Pinpoint the cell where the given text exists, returning its (x, y) midpoint coordinate. 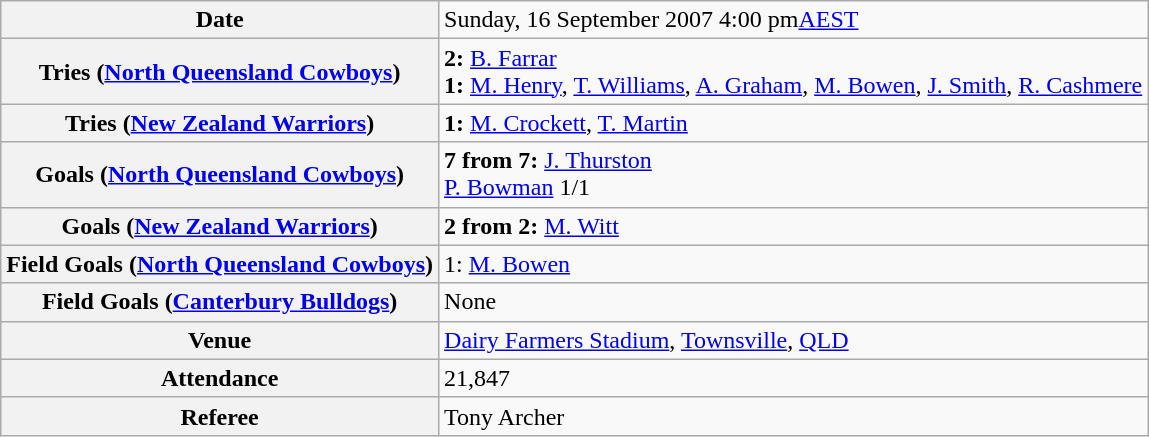
Tries (North Queensland Cowboys) (220, 72)
Date (220, 20)
Field Goals (Canterbury Bulldogs) (220, 302)
Dairy Farmers Stadium, Townsville, QLD (794, 340)
Attendance (220, 378)
2: B. Farrar 1: M. Henry, T. Williams, A. Graham, M. Bowen, J. Smith, R. Cashmere (794, 72)
Tony Archer (794, 416)
21,847 (794, 378)
1: M. Bowen (794, 264)
Goals (North Queensland Cowboys) (220, 174)
Sunday, 16 September 2007 4:00 pmAEST (794, 20)
Venue (220, 340)
Referee (220, 416)
None (794, 302)
Goals (New Zealand Warriors) (220, 226)
1: M. Crockett, T. Martin (794, 123)
Field Goals (North Queensland Cowboys) (220, 264)
Tries (New Zealand Warriors) (220, 123)
7 from 7: J. Thurston P. Bowman 1/1 (794, 174)
2 from 2: M. Witt (794, 226)
